Search for the cell housing the specified text and yield its [x, y] center coordinate. 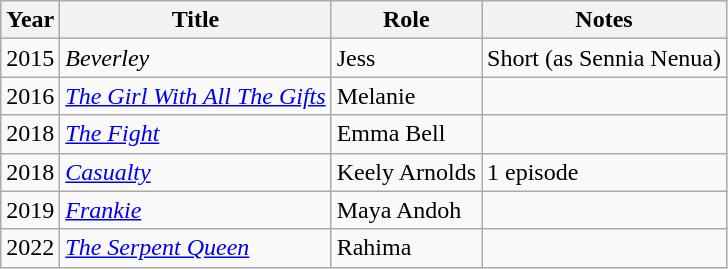
Melanie [406, 96]
Keely Arnolds [406, 172]
1 episode [604, 172]
The Fight [196, 134]
2015 [30, 58]
2019 [30, 210]
Jess [406, 58]
The Girl With All The Gifts [196, 96]
Role [406, 20]
Casualty [196, 172]
Short (as Sennia Nenua) [604, 58]
Notes [604, 20]
Rahima [406, 248]
Year [30, 20]
Emma Bell [406, 134]
The Serpent Queen [196, 248]
Title [196, 20]
Maya Andoh [406, 210]
Beverley [196, 58]
Frankie [196, 210]
2016 [30, 96]
2022 [30, 248]
